Find where the given text appears and provide that cell's center as [x, y] coordinate. 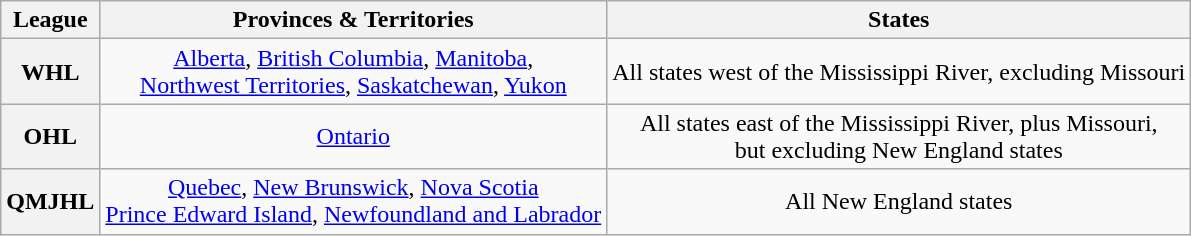
WHL [50, 72]
Ontario [354, 136]
League [50, 20]
All states east of the Mississippi River, plus Missouri, but excluding New England states [899, 136]
States [899, 20]
All states west of the Mississippi River, excluding Missouri [899, 72]
Quebec, New Brunswick, Nova ScotiaPrince Edward Island, Newfoundland and Labrador [354, 202]
QMJHL [50, 202]
Alberta, British Columbia, Manitoba,Northwest Territories, Saskatchewan, Yukon [354, 72]
All New England states [899, 202]
OHL [50, 136]
Provinces & Territories [354, 20]
